Detect which cell encompasses the target text, then output its (X, Y) center coordinate. 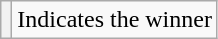
Indicates the winner (115, 20)
